Determine the [X, Y] coordinate at the center of the cell enclosing the given text.  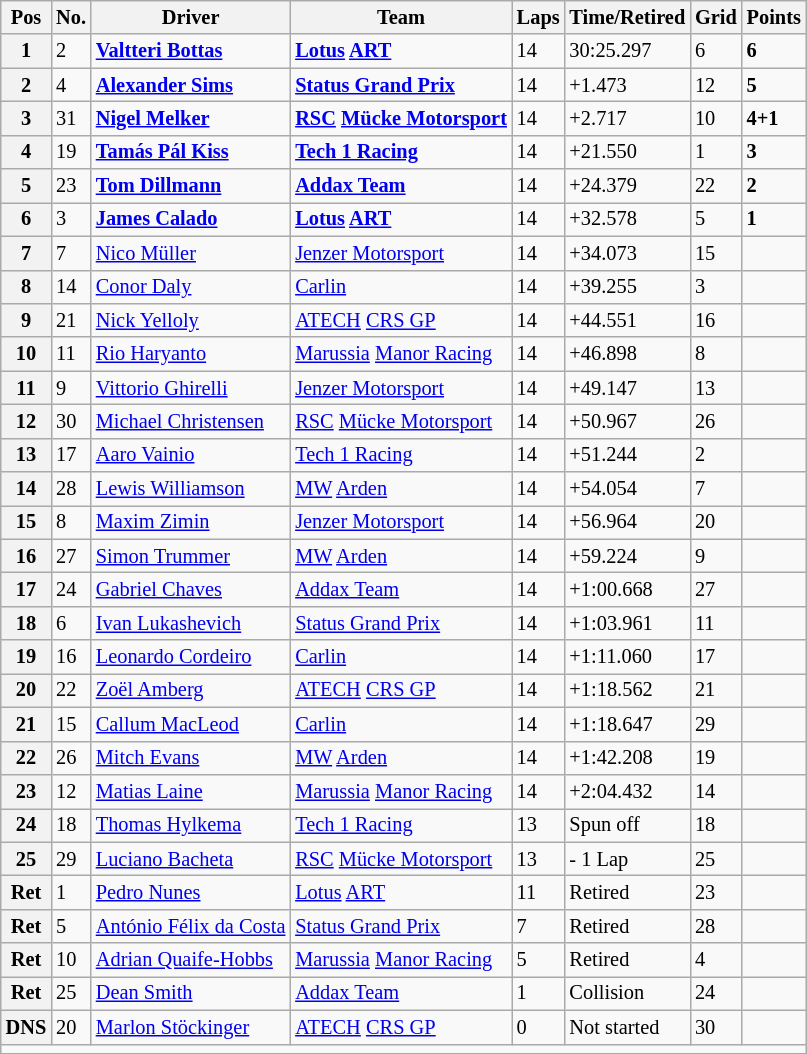
+1.473 [628, 85]
Time/Retired [628, 17]
Nick Yelloly [190, 320]
Thomas Hylkema [190, 825]
Simon Trummer [190, 556]
Not started [628, 1027]
Vittorio Ghirelli [190, 388]
4+1 [774, 118]
+39.255 [628, 287]
+2:04.432 [628, 791]
+2.717 [628, 118]
Conor Daly [190, 287]
+59.224 [628, 556]
Maxim Zimin [190, 522]
+32.578 [628, 219]
+1:18.562 [628, 690]
+1:11.060 [628, 657]
Nico Müller [190, 253]
+1:18.647 [628, 724]
Pedro Nunes [190, 892]
Aaro Vainio [190, 455]
Spun off [628, 825]
Dean Smith [190, 993]
António Félix da Costa [190, 926]
Nigel Melker [190, 118]
Collision [628, 993]
+1:00.668 [628, 589]
Leonardo Cordeiro [190, 657]
Grid [716, 17]
Michael Christensen [190, 421]
No. [71, 17]
Points [774, 17]
Valtteri Bottas [190, 51]
DNS [26, 1027]
Lewis Williamson [190, 489]
+51.244 [628, 455]
+50.967 [628, 421]
Rio Haryanto [190, 354]
Mitch Evans [190, 758]
+1:03.961 [628, 623]
Marlon Stöckinger [190, 1027]
Tom Dillmann [190, 186]
Zoël Amberg [190, 690]
Gabriel Chaves [190, 589]
James Calado [190, 219]
+44.551 [628, 320]
+56.964 [628, 522]
Laps [538, 17]
Tamás Pál Kiss [190, 152]
Team [400, 17]
+21.550 [628, 152]
- 1 Lap [628, 859]
Adrian Quaife-Hobbs [190, 960]
Matias Laine [190, 791]
Luciano Bacheta [190, 859]
+34.073 [628, 253]
+54.054 [628, 489]
31 [71, 118]
Callum MacLeod [190, 724]
30:25.297 [628, 51]
Alexander Sims [190, 85]
Driver [190, 17]
+46.898 [628, 354]
+24.379 [628, 186]
+49.147 [628, 388]
Pos [26, 17]
Ivan Lukashevich [190, 623]
0 [538, 1027]
+1:42.208 [628, 758]
